Return the (X, Y) coordinate for the center point of the cell that contains the specified text.  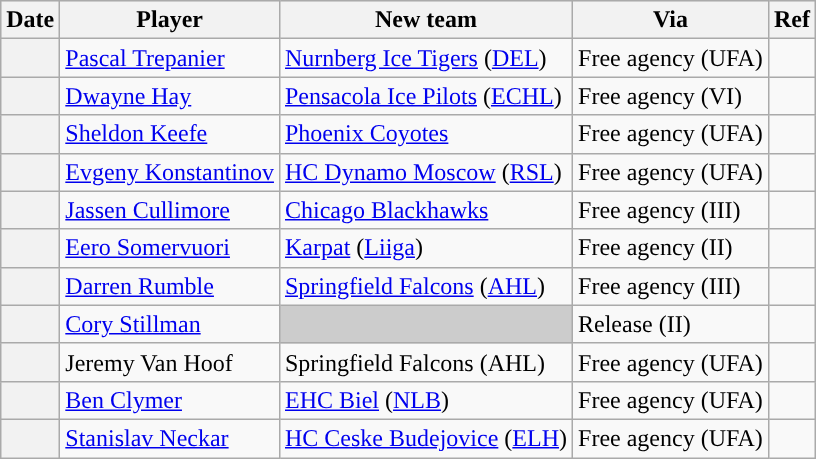
EHC Biel (NLB) (426, 400)
Ben Clymer (170, 400)
Jeremy Van Hoof (170, 362)
Via (671, 20)
Eero Somervuori (170, 248)
Date (30, 20)
Evgeny Konstantinov (170, 172)
Player (170, 20)
Phoenix Coyotes (426, 134)
Pascal Trepanier (170, 58)
Jassen Cullimore (170, 210)
Stanislav Neckar (170, 438)
Free agency (II) (671, 248)
Nurnberg Ice Tigers (DEL) (426, 58)
Sheldon Keefe (170, 134)
Darren Rumble (170, 286)
Cory Stillman (170, 324)
Chicago Blackhawks (426, 210)
Ref (792, 20)
Pensacola Ice Pilots (ECHL) (426, 96)
New team (426, 20)
HC Ceske Budejovice (ELH) (426, 438)
Karpat (Liiga) (426, 248)
Release (II) (671, 324)
Dwayne Hay (170, 96)
HC Dynamo Moscow (RSL) (426, 172)
Free agency (VI) (671, 96)
